Determine the (X, Y) coordinate at the center of the cell enclosing the given text.  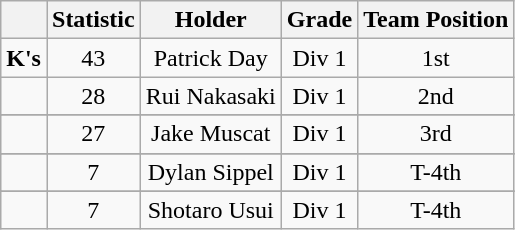
43 (93, 58)
1st (436, 58)
Holder (210, 20)
Dylan Sippel (210, 172)
Shotaro Usui (210, 210)
Team Position (436, 20)
Statistic (93, 20)
Grade (319, 20)
Rui Nakasaki (210, 96)
2nd (436, 96)
28 (93, 96)
Patrick Day (210, 58)
K's (24, 58)
27 (93, 134)
Jake Muscat (210, 134)
3rd (436, 134)
